Return the [x, y] coordinate for the center point of the cell that contains the specified text.  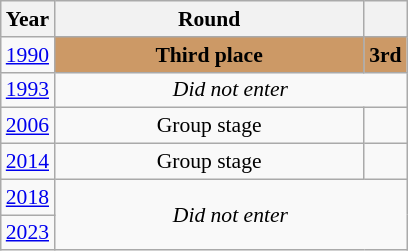
2006 [28, 126]
Year [28, 19]
Third place [209, 55]
1990 [28, 55]
1993 [28, 90]
Round [209, 19]
2018 [28, 197]
2014 [28, 162]
2023 [28, 233]
3rd [386, 55]
